Locate the cell with the specified text and output its (X, Y) center coordinate. 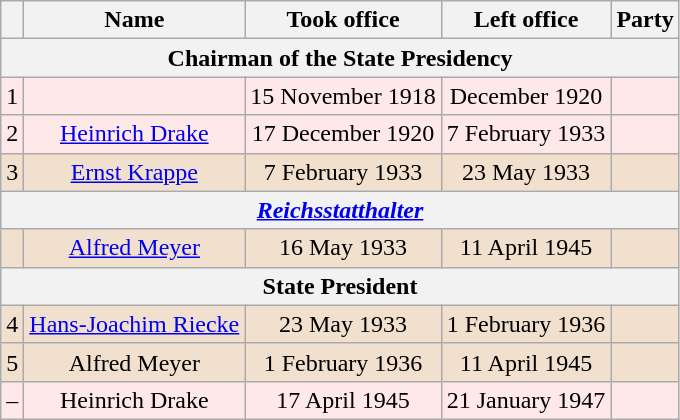
Ernst Krappe (134, 172)
Left office (526, 20)
4 (12, 324)
Name (134, 20)
Reichsstatthalter (340, 210)
December 1920 (526, 96)
State President (340, 286)
– (12, 400)
16 May 1933 (343, 248)
2 (12, 134)
Chairman of the State Presidency (340, 58)
17 December 1920 (343, 134)
Took office (343, 20)
Party (645, 20)
21 January 1947 (526, 400)
17 April 1945 (343, 400)
5 (12, 362)
1 (12, 96)
Hans-Joachim Riecke (134, 324)
15 November 1918 (343, 96)
3 (12, 172)
